Return [X, Y] of the center of cell containing provided text 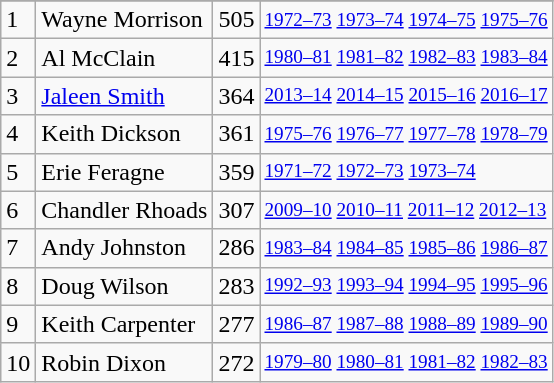
Wayne Morrison [124, 20]
5 [18, 172]
7 [18, 248]
286 [236, 248]
Andy Johnston [124, 248]
361 [236, 134]
1992–93 1993–94 1994–95 1995–96 [406, 286]
Chandler Rhoads [124, 210]
272 [236, 362]
1972–73 1973–74 1974–75 1975–76 [406, 20]
307 [236, 210]
2009–10 2010–11 2011–12 2012–13 [406, 210]
10 [18, 362]
1983–84 1984–85 1985–86 1986–87 [406, 248]
505 [236, 20]
Al McClain [124, 58]
9 [18, 324]
Doug Wilson [124, 286]
1979–80 1980–81 1981–82 1982–83 [406, 362]
Keith Carpenter [124, 324]
Keith Dickson [124, 134]
2013–14 2014–15 2015–16 2016–17 [406, 96]
1980–81 1981–82 1982–83 1983–84 [406, 58]
8 [18, 286]
4 [18, 134]
1975–76 1976–77 1977–78 1978–79 [406, 134]
1 [18, 20]
Jaleen Smith [124, 96]
6 [18, 210]
359 [236, 172]
2 [18, 58]
1971–72 1972–73 1973–74 [406, 172]
1986–87 1987–88 1988–89 1989–90 [406, 324]
Robin Dixon [124, 362]
415 [236, 58]
3 [18, 96]
277 [236, 324]
364 [236, 96]
283 [236, 286]
Erie Feragne [124, 172]
